Scan for the cell matching the given text and deliver its (X, Y) coordinate at center. 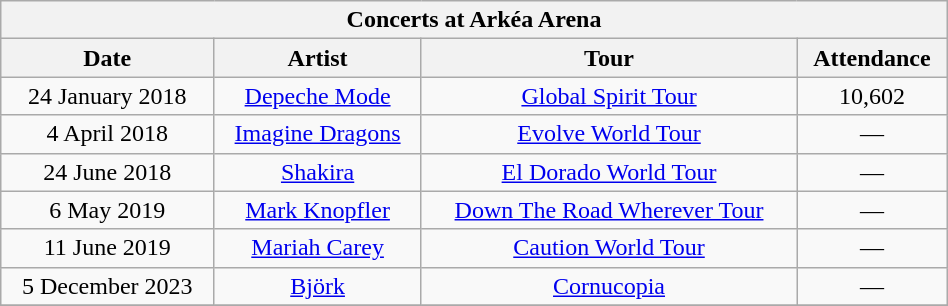
Date (108, 58)
Mariah Carey (318, 248)
Attendance (872, 58)
Global Spirit Tour (608, 96)
Tour (608, 58)
11 June 2019 (108, 248)
24 June 2018 (108, 172)
Depeche Mode (318, 96)
10,602 (872, 96)
Björk (318, 286)
El Dorado World Tour (608, 172)
4 April 2018 (108, 134)
Shakira (318, 172)
Concerts at Arkéa Arena (474, 20)
Imagine Dragons (318, 134)
5 December 2023 (108, 286)
24 January 2018 (108, 96)
Evolve World Tour (608, 134)
Mark Knopfler (318, 210)
Down The Road Wherever Tour (608, 210)
Artist (318, 58)
Cornucopia (608, 286)
Caution World Tour (608, 248)
6 May 2019 (108, 210)
